Identify which cell holds the provided text, then report its (x, y) central coordinate. 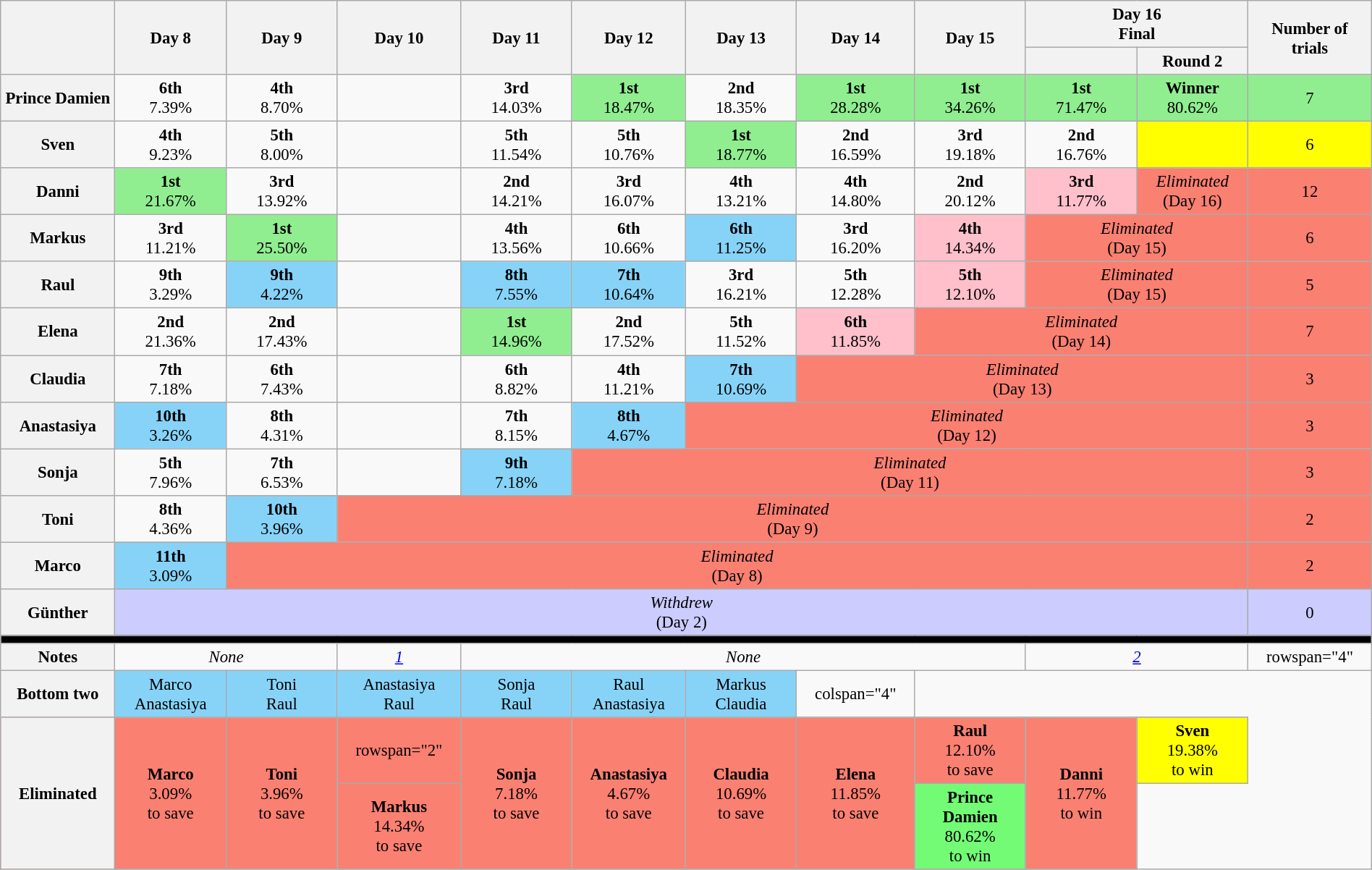
MarkusClaudia (741, 693)
6th7.43% (282, 379)
10th3.26% (171, 426)
Günther (58, 612)
Bottom two (58, 693)
5th8.00% (282, 145)
3rd16.21% (741, 285)
Number of trials (1310, 38)
3rd11.21% (171, 239)
ToniRaul (282, 693)
7th10.69% (741, 379)
1st14.96% (517, 331)
SonjaRaul (517, 693)
3rd11.77% (1081, 191)
3rd16.07% (628, 191)
4th11.21% (628, 379)
Danni (58, 191)
3rd19.18% (970, 145)
5th12.28% (855, 285)
6th11.25% (741, 239)
7th8.15% (517, 426)
1st18.47% (628, 98)
5 (1310, 285)
Eliminated (58, 793)
Marco3.09%to save (171, 793)
colspan="4" (855, 693)
Anastasiya (58, 426)
5th7.96% (171, 472)
rowspan="4" (1310, 657)
6th8.82% (517, 379)
Toni3.96%to save (282, 793)
0 (1310, 612)
7th10.64% (628, 285)
Prince Damien80.62%to win (970, 827)
1st34.26% (970, 98)
Day 10 (399, 38)
Elena11.85%to save (855, 793)
Marco (58, 566)
Sonja (58, 472)
3rd16.20% (855, 239)
4th13.56% (517, 239)
Markus14.34%to save (399, 827)
4th14.80% (855, 191)
3rd14.03% (517, 98)
7th6.53% (282, 472)
MarcoAnastasiya (171, 693)
4th9.23% (171, 145)
1 (399, 657)
Eliminated(Day 13) (1022, 379)
Day 16Final (1136, 25)
Day 13 (741, 38)
2nd17.52% (628, 331)
AnastasiyaRaul (399, 693)
Sonja7.18%to save (517, 793)
Claudia10.69%to save (741, 793)
Sven19.38%to win (1193, 751)
11th3.09% (171, 566)
5th11.54% (517, 145)
2nd16.59% (855, 145)
RaulAnastasiya (628, 693)
Eliminated(Day 14) (1081, 331)
1st71.47% (1081, 98)
2nd17.43% (282, 331)
9th4.22% (282, 285)
12 (1310, 191)
Eliminated(Day 16) (1193, 191)
Prince Damien (58, 98)
rowspan="2" (399, 751)
2nd14.21% (517, 191)
4th8.70% (282, 98)
1st21.67% (171, 191)
2nd16.76% (1081, 145)
5th11.52% (741, 331)
10th3.96% (282, 518)
1st25.50% (282, 239)
Eliminated(Day 11) (910, 472)
Day 12 (628, 38)
8th4.36% (171, 518)
4th13.21% (741, 191)
Day 9 (282, 38)
5th12.10% (970, 285)
Withdrew(Day 2) (682, 612)
Toni (58, 518)
2nd20.12% (970, 191)
Claudia (58, 379)
Round 2 (1193, 62)
Raul12.10%to save (970, 751)
6th7.39% (171, 98)
Raul (58, 285)
Day 14 (855, 38)
Eliminated(Day 8) (737, 566)
Notes (58, 657)
7th7.18% (171, 379)
8th7.55% (517, 285)
Elena (58, 331)
4th14.34% (970, 239)
Day 15 (970, 38)
2nd21.36% (171, 331)
Eliminated(Day 12) (967, 426)
8th4.67% (628, 426)
Winner80.62% (1193, 98)
9th3.29% (171, 285)
Sven (58, 145)
Day 11 (517, 38)
Day 8 (171, 38)
2nd18.35% (741, 98)
Anastasiya4.67%to save (628, 793)
6th11.85% (855, 331)
Danni11.77%to win (1081, 793)
6th10.66% (628, 239)
1st28.28% (855, 98)
1st18.77% (741, 145)
5th10.76% (628, 145)
9th7.18% (517, 472)
Eliminated(Day 9) (793, 518)
8th4.31% (282, 426)
3rd13.92% (282, 191)
Markus (58, 239)
